Capture the cell that displays the provided text and extract its (X, Y) central coordinate. 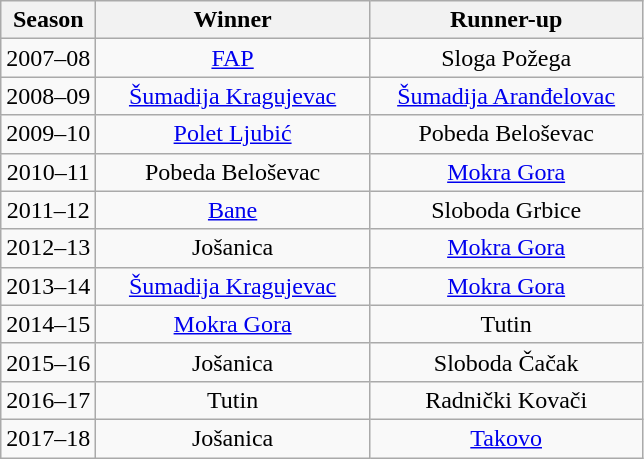
Runner-up (506, 20)
2011–12 (48, 210)
Winner (233, 20)
2012–13 (48, 248)
2015–16 (48, 362)
2013–14 (48, 286)
Sloga Požega (506, 58)
2009–10 (48, 134)
Bane (233, 210)
FAP (233, 58)
Sloboda Grbice (506, 210)
2016–17 (48, 400)
Takovo (506, 438)
Radnički Kovači (506, 400)
2010–11 (48, 172)
2017–18 (48, 438)
2007–08 (48, 58)
Sloboda Čačak (506, 362)
Polet Ljubić (233, 134)
Šumadija Aranđelovac (506, 96)
2014–15 (48, 324)
Season (48, 20)
2008–09 (48, 96)
